Provide the (x, y) coordinate of the cell's center where the given text is located.  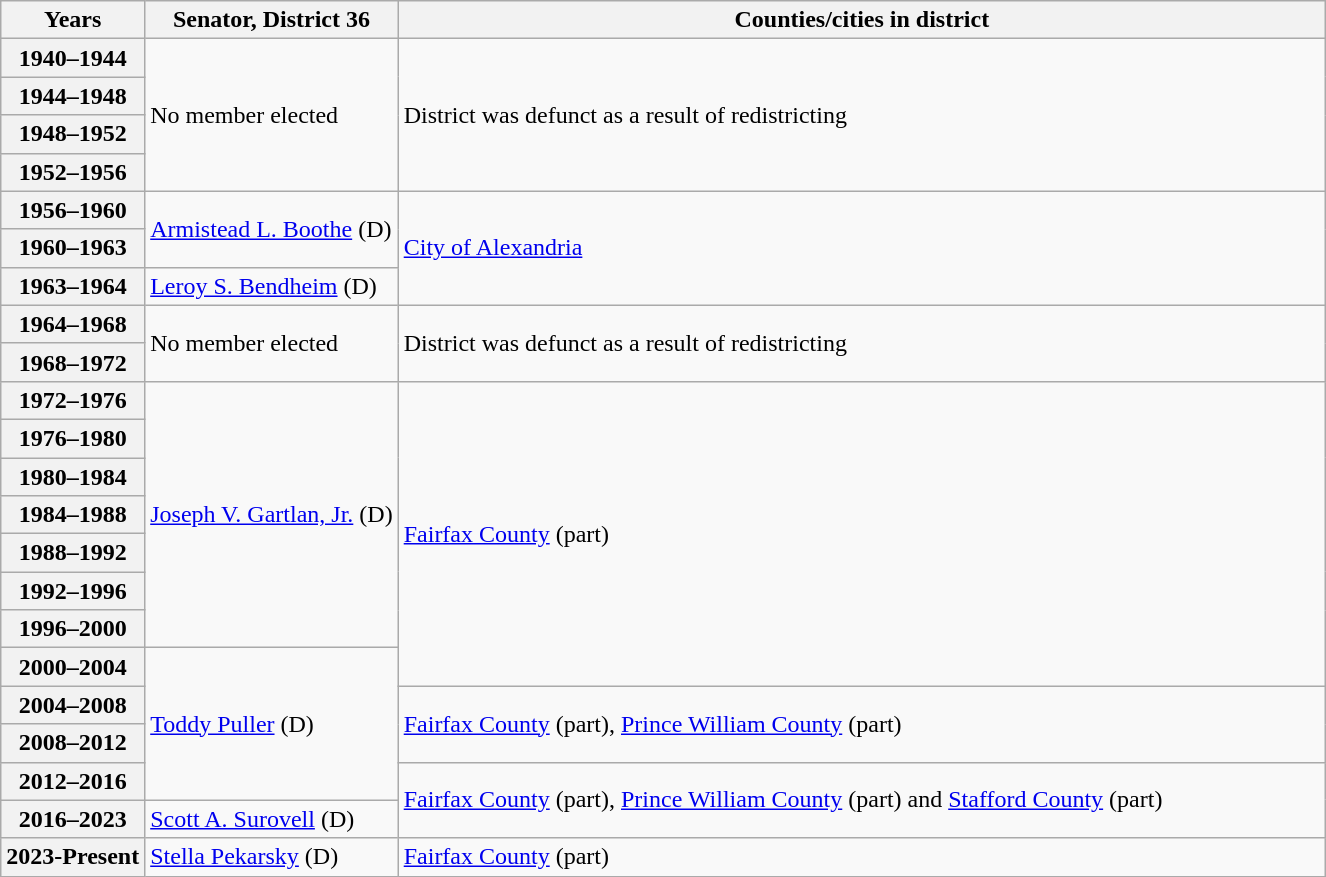
Scott A. Surovell (D) (272, 819)
Stella Pekarsky (D) (272, 857)
Senator, District 36 (272, 20)
1940–1944 (73, 58)
1992–1996 (73, 591)
Counties/cities in district (862, 20)
Joseph V. Gartlan, Jr. (D) (272, 514)
City of Alexandria (862, 248)
1956–1960 (73, 210)
Toddy Puller (D) (272, 724)
1968–1972 (73, 362)
1976–1980 (73, 438)
1944–1948 (73, 96)
1984–1988 (73, 515)
1960–1963 (73, 248)
1952–1956 (73, 172)
2023-Present (73, 857)
2004–2008 (73, 705)
1963–1964 (73, 286)
Armistead L. Boothe (D) (272, 229)
2016–2023 (73, 819)
2000–2004 (73, 667)
1996–2000 (73, 629)
1980–1984 (73, 477)
1972–1976 (73, 400)
2012–2016 (73, 781)
Fairfax County (part), Prince William County (part) and Stafford County (part) (862, 800)
Leroy S. Bendheim (D) (272, 286)
1988–1992 (73, 553)
1964–1968 (73, 324)
2008–2012 (73, 743)
1948–1952 (73, 134)
Years (73, 20)
Fairfax County (part), Prince William County (part) (862, 724)
